Return (X, Y) of the center of cell containing provided text 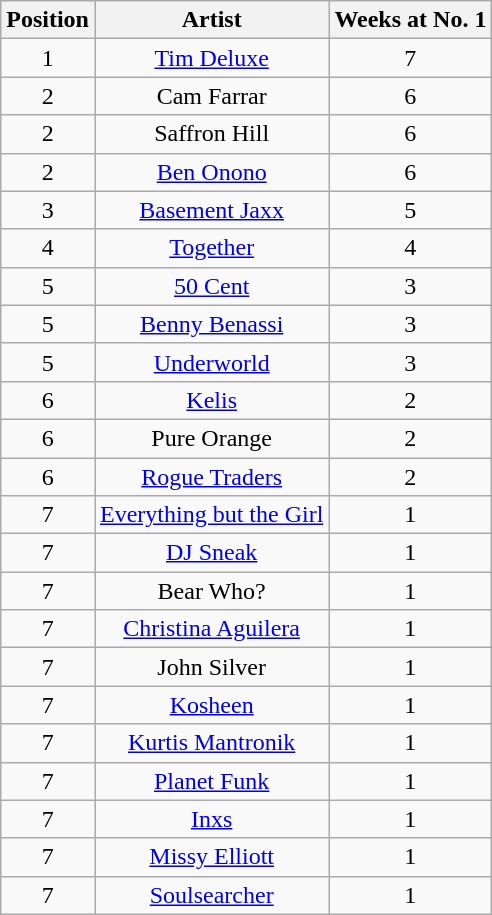
Benny Benassi (211, 324)
Missy Elliott (211, 857)
Kosheen (211, 705)
Ben Onono (211, 172)
Together (211, 248)
Cam Farrar (211, 96)
Tim Deluxe (211, 58)
Soulsearcher (211, 895)
Rogue Traders (211, 477)
Artist (211, 20)
DJ Sneak (211, 553)
Bear Who? (211, 591)
John Silver (211, 667)
Weeks at No. 1 (410, 20)
Basement Jaxx (211, 210)
Kurtis Mantronik (211, 743)
Underworld (211, 362)
Pure Orange (211, 438)
Saffron Hill (211, 134)
Planet Funk (211, 781)
Christina Aguilera (211, 629)
Inxs (211, 819)
Kelis (211, 400)
Everything but the Girl (211, 515)
50 Cent (211, 286)
Position (48, 20)
